From the cell containing the given text, extract its center point as [X, Y] coordinate. 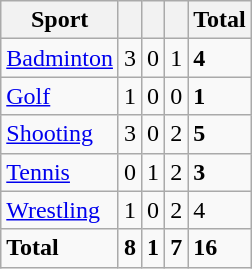
Golf [60, 96]
7 [176, 248]
Wrestling [60, 210]
Shooting [60, 134]
16 [220, 248]
Badminton [60, 58]
Sport [60, 20]
Tennis [60, 172]
5 [220, 134]
8 [130, 248]
